Return the (x, y) coordinate for the center point of the cell that contains the specified text.  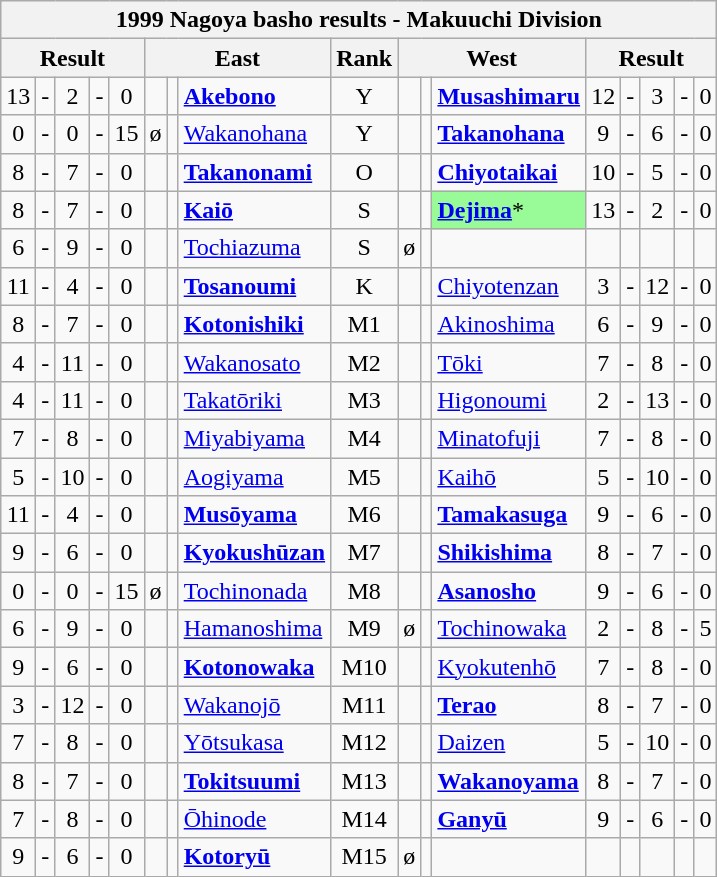
Ganyū (509, 819)
M2 (364, 362)
Kotonowaka (254, 667)
Takanohana (509, 134)
Minatofuji (509, 438)
Tochiazuma (254, 248)
M7 (364, 553)
Ōhinode (254, 819)
Yōtsukasa (254, 743)
M4 (364, 438)
Kaiō (254, 210)
Aogiyama (254, 477)
Terao (509, 705)
West (492, 58)
Akebono (254, 96)
Chiyotenzan (509, 286)
M12 (364, 743)
M1 (364, 324)
Musōyama (254, 515)
Kyokushūzan (254, 553)
Tochinonada (254, 591)
Wakanohana (254, 134)
M11 (364, 705)
K (364, 286)
Asanosho (509, 591)
Takanonami (254, 172)
Daizen (509, 743)
Kotonishiki (254, 324)
M15 (364, 857)
M8 (364, 591)
Wakanojō (254, 705)
Tokitsuumi (254, 781)
Shikishima (509, 553)
M5 (364, 477)
M6 (364, 515)
Akinoshima (509, 324)
East (238, 58)
M13 (364, 781)
Hamanoshima (254, 629)
Rank (364, 58)
Dejima* (509, 210)
Wakanoyama (509, 781)
Miyabiyama (254, 438)
M14 (364, 819)
Tosanoumi (254, 286)
M3 (364, 400)
Tochinowaka (509, 629)
Kyokutenhō (509, 667)
Higonoumi (509, 400)
Takatōriki (254, 400)
Kotoryū (254, 857)
Chiyotaikai (509, 172)
M9 (364, 629)
Tōki (509, 362)
1999 Nagoya basho results - Makuuchi Division (359, 20)
Wakanosato (254, 362)
M10 (364, 667)
Kaihō (509, 477)
Musashimaru (509, 96)
O (364, 172)
Tamakasuga (509, 515)
